Return the (X, Y) coordinate for the center point of the cell that contains the specified text.  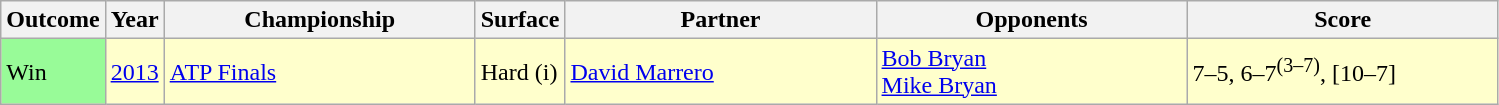
David Marrero (720, 72)
Surface (520, 20)
2013 (134, 72)
Year (134, 20)
Bob Bryan Mike Bryan (1032, 72)
Outcome (53, 20)
Partner (720, 20)
Score (1342, 20)
Championship (320, 20)
7–5, 6–7(3–7), [10–7] (1342, 72)
Win (53, 72)
Opponents (1032, 20)
Hard (i) (520, 72)
ATP Finals (320, 72)
